Locate the cell with the specified text and output its [x, y] center coordinate. 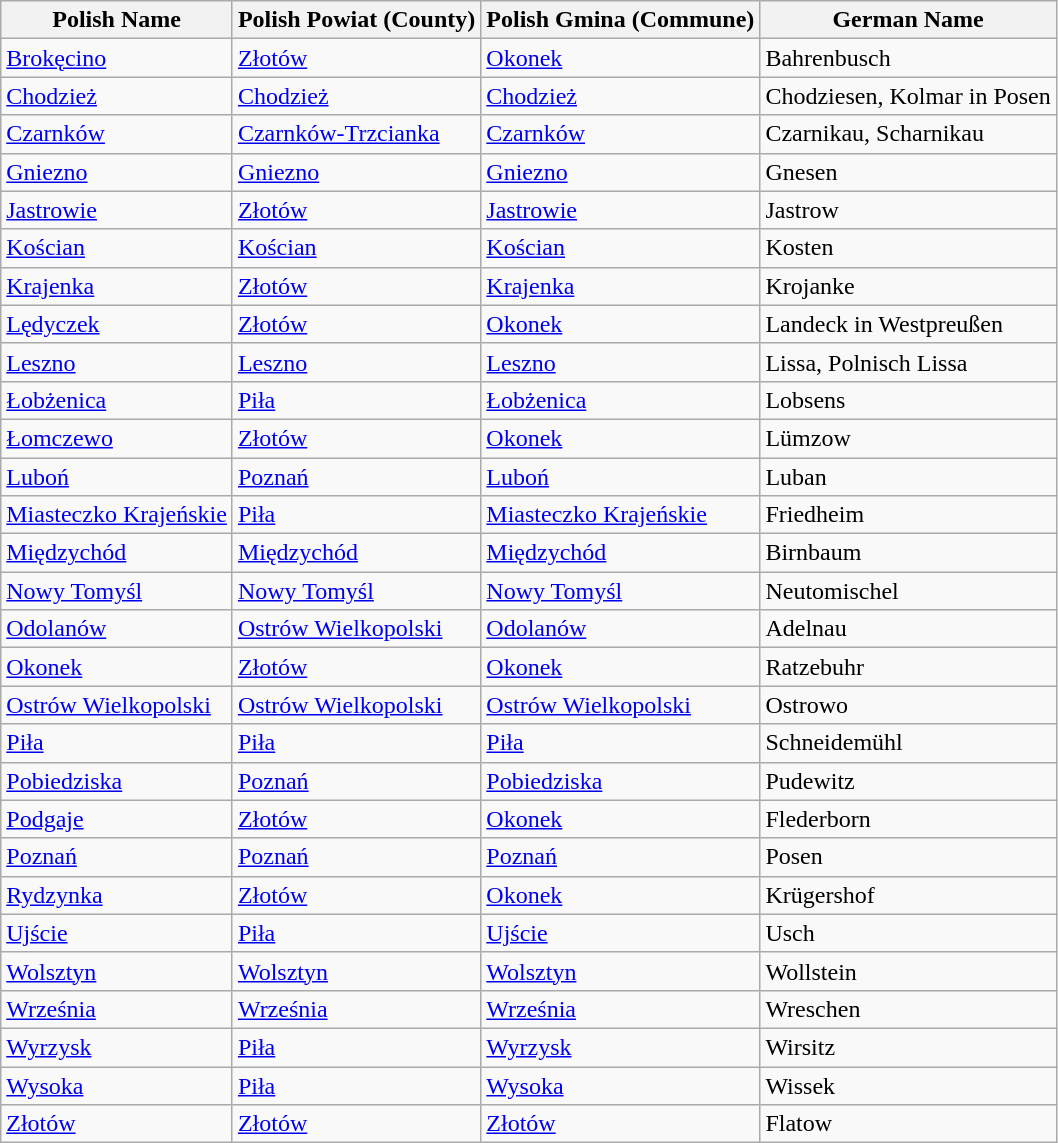
Birnbaum [908, 553]
Posen [908, 857]
Polish Name [117, 20]
Jastrow [908, 210]
Rydzynka [117, 895]
Ratzebuhr [908, 667]
Neutomischel [908, 591]
Łomczewo [117, 438]
Kosten [908, 248]
Wreschen [908, 1009]
German Name [908, 20]
Pudewitz [908, 781]
Polish Powiat (County) [356, 20]
Friedheim [908, 515]
Chodziesen, Kolmar in Posen [908, 96]
Polish Gmina (Commune) [620, 20]
Landeck in Westpreußen [908, 324]
Wollstein [908, 971]
Czarnikau, Scharnikau [908, 134]
Wirsitz [908, 1047]
Luban [908, 477]
Flederborn [908, 819]
Czarnków-Trzcianka [356, 134]
Lissa, Polnisch Lissa [908, 362]
Podgaje [117, 819]
Brokęcino [117, 58]
Flatow [908, 1124]
Ostrowo [908, 705]
Usch [908, 933]
Lędyczek [117, 324]
Bahrenbusch [908, 58]
Lümzow [908, 438]
Krojanke [908, 286]
Schneidemühl [908, 743]
Adelnau [908, 629]
Gnesen [908, 172]
Lobsens [908, 400]
Wissek [908, 1085]
Krügershof [908, 895]
